Search for the cell housing the specified text and yield its (X, Y) center coordinate. 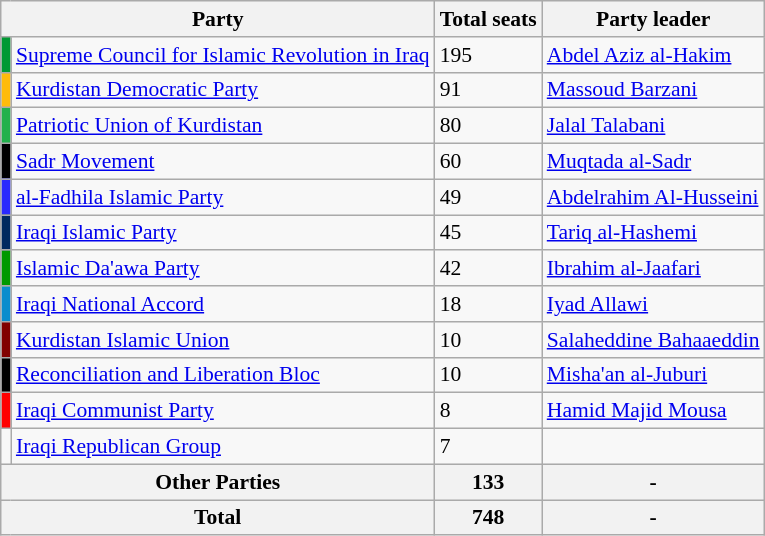
Total seats (488, 19)
Iyad Allawi (654, 304)
Iraqi Communist Party (223, 411)
Misha'an al-Juburi (654, 375)
91 (488, 90)
Tariq al-Hashemi (654, 233)
195 (488, 55)
18 (488, 304)
Kurdistan Islamic Union (223, 340)
Iraqi Republican Group (223, 447)
60 (488, 162)
Kurdistan Democratic Party (223, 90)
748 (488, 518)
Total (218, 518)
Party leader (654, 19)
Party (218, 19)
Abdelrahim Al-Husseini (654, 197)
Patriotic Union of Kurdistan (223, 126)
42 (488, 269)
Other Parties (218, 482)
80 (488, 126)
Jalal Talabani (654, 126)
Hamid Majid Mousa (654, 411)
Islamic Da'awa Party (223, 269)
al-Fadhila Islamic Party (223, 197)
Iraqi National Accord (223, 304)
Salaheddine Bahaaeddin (654, 340)
133 (488, 482)
45 (488, 233)
Muqtada al-Sadr (654, 162)
Sadr Movement (223, 162)
49 (488, 197)
Reconciliation and Liberation Bloc (223, 375)
Iraqi Islamic Party (223, 233)
Supreme Council for Islamic Revolution in Iraq (223, 55)
7 (488, 447)
Massoud Barzani (654, 90)
Abdel Aziz al-Hakim (654, 55)
8 (488, 411)
Ibrahim al-Jaafari (654, 269)
